Locate the cell with the specified text and output its (x, y) center coordinate. 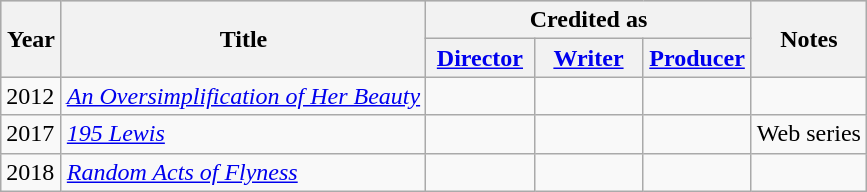
Random Acts of Flyness (243, 172)
2018 (32, 172)
Director (480, 58)
Producer (698, 58)
195 Lewis (243, 134)
Credited as (589, 20)
Writer (588, 58)
An Oversimplification of Her Beauty (243, 96)
Web series (808, 134)
2017 (32, 134)
2012 (32, 96)
Year (32, 39)
Title (243, 39)
Notes (808, 39)
